Return [x, y] of the center of cell containing provided text 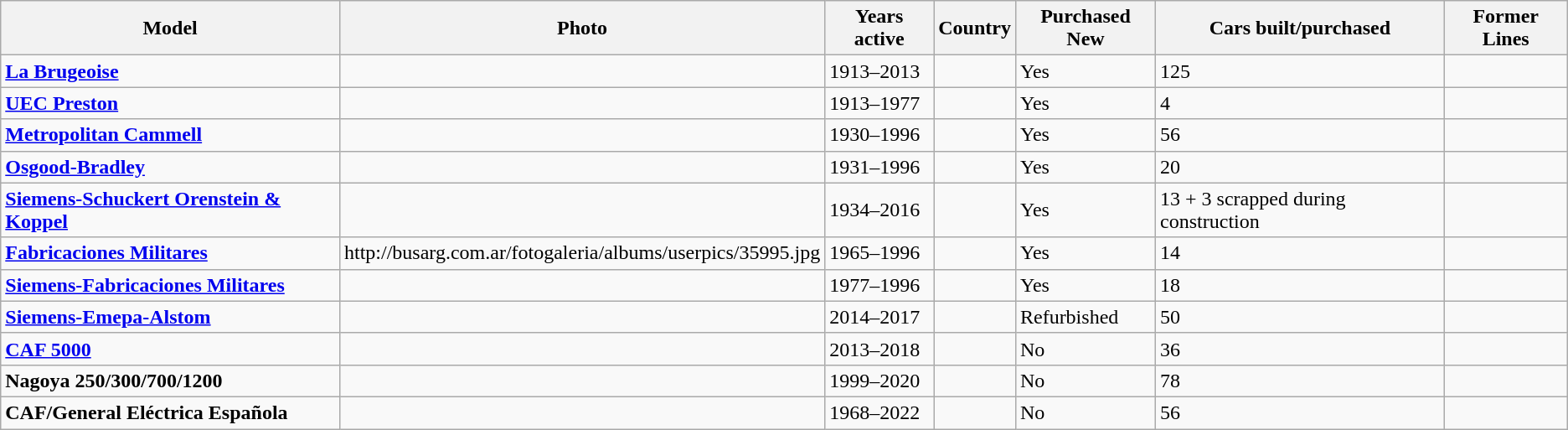
CAF 5000 [171, 349]
14 [1300, 253]
Photo [581, 28]
125 [1300, 71]
Former Lines [1506, 28]
18 [1300, 285]
UEC Preston [171, 103]
La Brugeoise [171, 71]
Purchased New [1086, 28]
Cars built/purchased [1300, 28]
13 + 3 scrapped during construction [1300, 210]
1999–2020 [879, 381]
Siemens-Fabricaciones Militares [171, 285]
Siemens-Schuckert Orenstein & Koppel [171, 210]
Model [171, 28]
Refurbished [1086, 317]
Siemens-Emepa-Alstom [171, 317]
20 [1300, 167]
1913–2013 [879, 71]
Fabricaciones Militares [171, 253]
78 [1300, 381]
1913–1977 [879, 103]
Years active [879, 28]
4 [1300, 103]
CAF/General Eléctrica Española [171, 412]
1934–2016 [879, 210]
Metropolitan Cammell [171, 135]
36 [1300, 349]
1965–1996 [879, 253]
1930–1996 [879, 135]
1977–1996 [879, 285]
http://busarg.com.ar/fotogaleria/albums/userpics/35995.jpg [581, 253]
Osgood-Bradley [171, 167]
50 [1300, 317]
1931–1996 [879, 167]
Nagoya 250/300/700/1200 [171, 381]
Country [975, 28]
2013–2018 [879, 349]
1968–2022 [879, 412]
2014–2017 [879, 317]
